Pinpoint the cell where the given text exists, returning its [X, Y] midpoint coordinate. 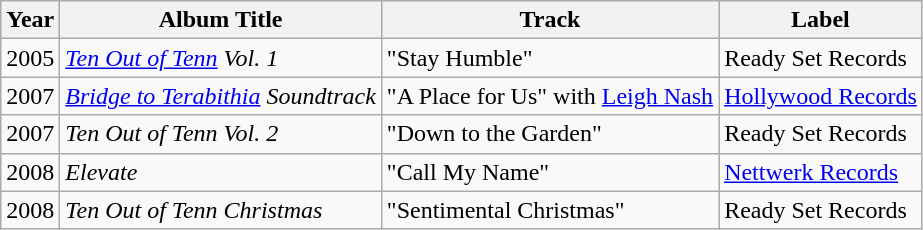
"Sentimental Christmas" [550, 210]
Nettwerk Records [821, 172]
Ten Out of Tenn Vol. 2 [221, 134]
"Down to the Garden" [550, 134]
"Call My Name" [550, 172]
Ten Out of Tenn Vol. 1 [221, 58]
Ten Out of Tenn Christmas [221, 210]
Album Title [221, 20]
Label [821, 20]
Elevate [221, 172]
2005 [30, 58]
"A Place for Us" with Leigh Nash [550, 96]
Year [30, 20]
Track [550, 20]
Bridge to Terabithia Soundtrack [221, 96]
"Stay Humble" [550, 58]
Hollywood Records [821, 96]
